Identify which cell holds the provided text, then report its [x, y] central coordinate. 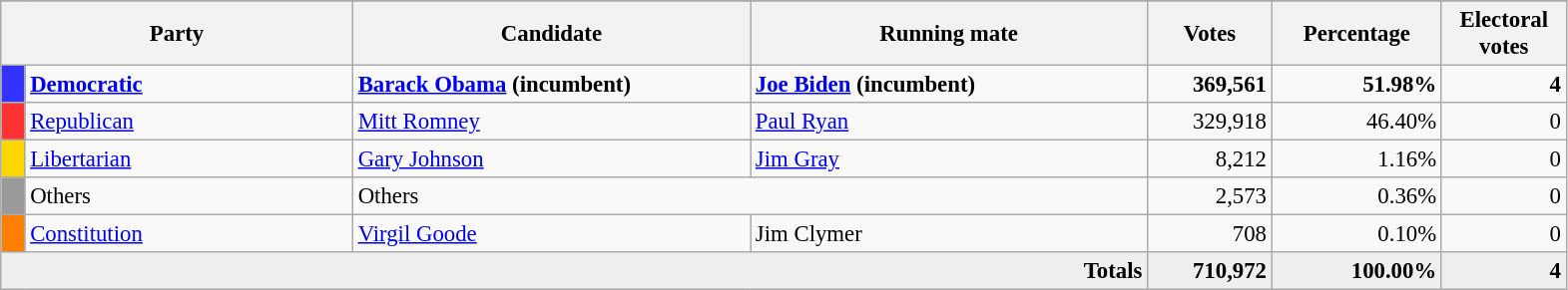
Electoral votes [1503, 34]
8,212 [1210, 159]
Percentage [1356, 34]
Libertarian [189, 159]
4 [1503, 85]
2,573 [1210, 196]
Paul Ryan [949, 122]
Candidate [551, 34]
Republican [189, 122]
Democratic [189, 85]
Joe Biden (incumbent) [949, 85]
0.10% [1356, 234]
Party [178, 34]
369,561 [1210, 85]
329,918 [1210, 122]
46.40% [1356, 122]
Votes [1210, 34]
Mitt Romney [551, 122]
Virgil Goode [551, 234]
Jim Clymer [949, 234]
708 [1210, 234]
Jim Gray [949, 159]
Barack Obama (incumbent) [551, 85]
1.16% [1356, 159]
51.98% [1356, 85]
0.36% [1356, 196]
Gary Johnson [551, 159]
Running mate [949, 34]
Constitution [189, 234]
